Search for the cell housing the specified text and yield its (X, Y) center coordinate. 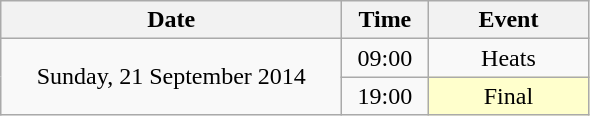
Heats (508, 58)
Date (172, 20)
Event (508, 20)
19:00 (385, 96)
Final (508, 96)
09:00 (385, 58)
Sunday, 21 September 2014 (172, 77)
Time (385, 20)
